Extract the [x, y] coordinate from the center of the cell holding the provided text.  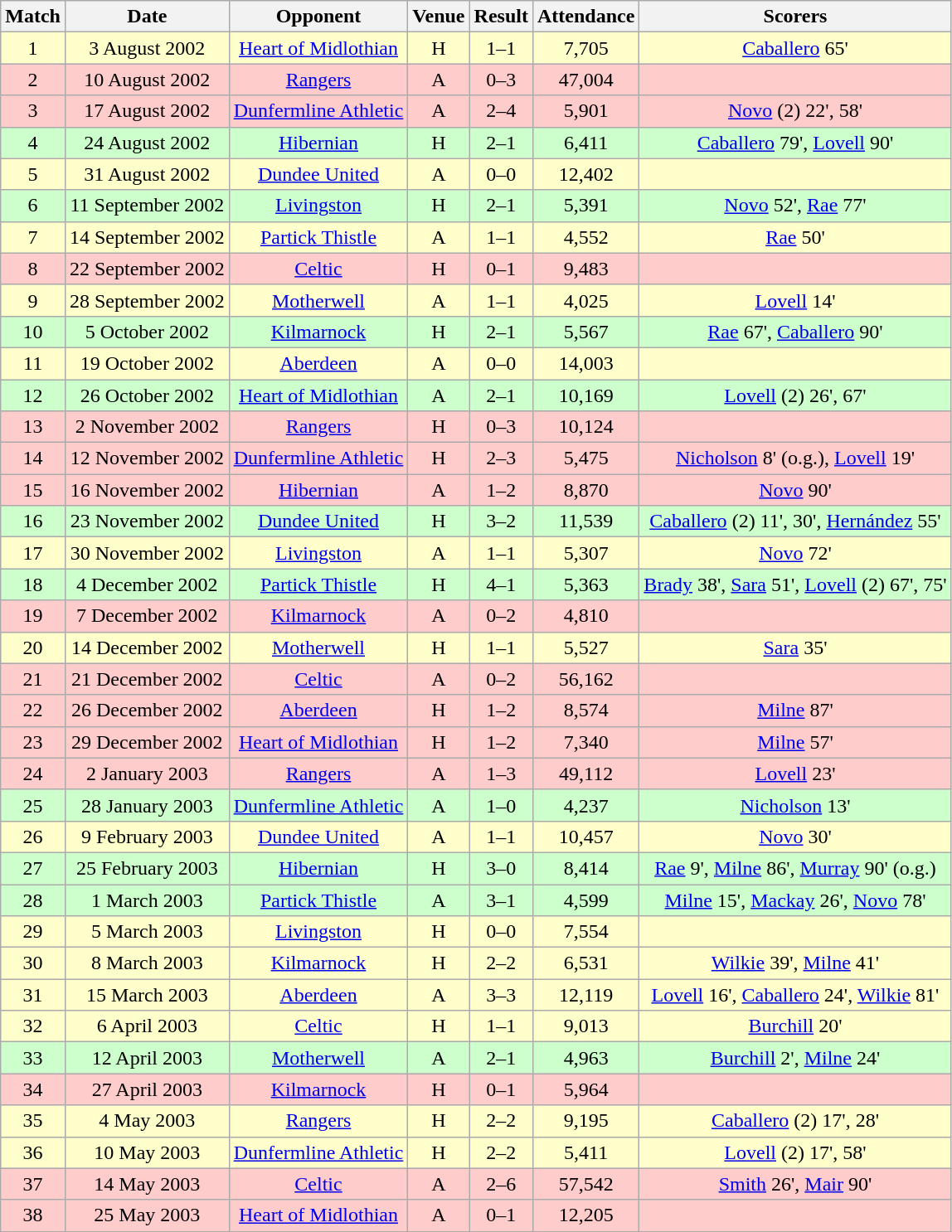
Attendance [585, 17]
18 [33, 584]
27 [33, 868]
56,162 [585, 679]
Scorers [795, 17]
19 October 2002 [147, 363]
15 March 2003 [147, 995]
25 May 2003 [147, 1215]
5,411 [585, 1152]
Novo 72' [795, 553]
7 December 2002 [147, 616]
13 [33, 427]
Novo 52', Rae 77' [795, 206]
Rae 67', Caballero 90' [795, 332]
4–1 [501, 584]
21 December 2002 [147, 679]
27 April 2003 [147, 1089]
8,414 [585, 868]
14 September 2002 [147, 237]
Lovell 23' [795, 774]
Nicholson 8' (o.g.), Lovell 19' [795, 458]
Result [501, 17]
2–3 [501, 458]
3 [33, 111]
17 August 2002 [147, 111]
21 [33, 679]
8 [33, 269]
5 October 2002 [147, 332]
Burchill 2', Milne 24' [795, 1058]
9 [33, 300]
6,411 [585, 143]
25 [33, 805]
Rae 50' [795, 237]
Wilkie 39', Milne 41' [795, 963]
3–1 [501, 900]
37 [33, 1184]
4,552 [585, 237]
14 December 2002 [147, 648]
23 [33, 742]
11,539 [585, 521]
Milne 87' [795, 711]
Milne 15', Mackay 26', Novo 78' [795, 900]
10 [33, 332]
Novo 90' [795, 490]
14 [33, 458]
3–2 [501, 521]
2 January 2003 [147, 774]
30 [33, 963]
7,705 [585, 48]
35 [33, 1121]
25 February 2003 [147, 868]
6,531 [585, 963]
1–3 [501, 774]
Nicholson 13' [795, 805]
19 [33, 616]
Venue [439, 17]
28 September 2002 [147, 300]
Novo 30' [795, 837]
5,391 [585, 206]
Opponent [318, 17]
Match [33, 17]
5,475 [585, 458]
12 November 2002 [147, 458]
28 January 2003 [147, 805]
12 April 2003 [147, 1058]
9,195 [585, 1121]
57,542 [585, 1184]
12,119 [585, 995]
4,599 [585, 900]
4,237 [585, 805]
33 [33, 1058]
34 [33, 1089]
20 [33, 648]
5,307 [585, 553]
29 [33, 932]
14 May 2003 [147, 1184]
4,963 [585, 1058]
49,112 [585, 774]
5 March 2003 [147, 932]
29 December 2002 [147, 742]
26 October 2002 [147, 395]
1 March 2003 [147, 900]
38 [33, 1215]
Lovell (2) 26', 67' [795, 395]
11 [33, 363]
Burchill 20' [795, 1026]
36 [33, 1152]
4,025 [585, 300]
30 November 2002 [147, 553]
5,567 [585, 332]
9,483 [585, 269]
3 August 2002 [147, 48]
7,340 [585, 742]
5 [33, 174]
Milne 57' [795, 742]
11 September 2002 [147, 206]
7,554 [585, 932]
28 [33, 900]
6 [33, 206]
10,457 [585, 837]
8,870 [585, 490]
4 May 2003 [147, 1121]
Novo (2) 22', 58' [795, 111]
10,169 [585, 395]
2 [33, 80]
24 [33, 774]
31 [33, 995]
Lovell (2) 17', 58' [795, 1152]
31 August 2002 [147, 174]
26 [33, 837]
8,574 [585, 711]
2–6 [501, 1184]
17 [33, 553]
Date [147, 17]
Caballero 65' [795, 48]
9 February 2003 [147, 837]
16 November 2002 [147, 490]
Caballero 79', Lovell 90' [795, 143]
10 August 2002 [147, 80]
6 April 2003 [147, 1026]
Caballero (2) 17', 28' [795, 1121]
14,003 [585, 363]
23 November 2002 [147, 521]
12,402 [585, 174]
10 May 2003 [147, 1152]
22 [33, 711]
Rae 9', Milne 86', Murray 90' (o.g.) [795, 868]
Caballero (2) 11', 30', Hernández 55' [795, 521]
22 September 2002 [147, 269]
4,810 [585, 616]
4 [33, 143]
Smith 26', Mair 90' [795, 1184]
15 [33, 490]
4 December 2002 [147, 584]
16 [33, 521]
32 [33, 1026]
47,004 [585, 80]
5,363 [585, 584]
2–4 [501, 111]
8 March 2003 [147, 963]
26 December 2002 [147, 711]
12 [33, 395]
Lovell 16', Caballero 24', Wilkie 81' [795, 995]
12,205 [585, 1215]
3–0 [501, 868]
1 [33, 48]
7 [33, 237]
Lovell 14' [795, 300]
1–0 [501, 805]
5,527 [585, 648]
2 November 2002 [147, 427]
3–3 [501, 995]
24 August 2002 [147, 143]
9,013 [585, 1026]
5,901 [585, 111]
10,124 [585, 427]
5,964 [585, 1089]
Brady 38', Sara 51', Lovell (2) 67', 75' [795, 584]
Sara 35' [795, 648]
